Scan for the cell matching the given text and deliver its [x, y] coordinate at center. 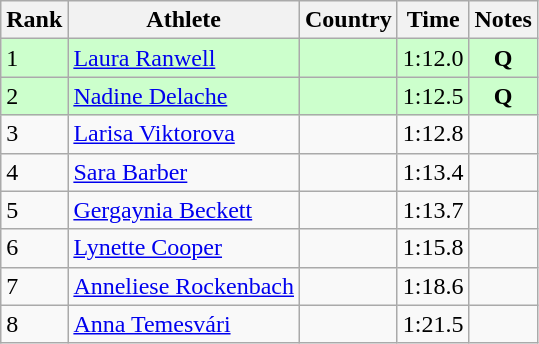
1:12.0 [433, 58]
Country [349, 20]
Anneliese Rockenbach [184, 286]
7 [34, 286]
1:13.7 [433, 210]
1:18.6 [433, 286]
8 [34, 324]
1:13.4 [433, 172]
Sara Barber [184, 172]
4 [34, 172]
Notes [503, 20]
Rank [34, 20]
1:12.5 [433, 96]
Laura Ranwell [184, 58]
5 [34, 210]
Anna Temesvári [184, 324]
Athlete [184, 20]
Gergaynia Beckett [184, 210]
1:15.8 [433, 248]
3 [34, 134]
2 [34, 96]
Lynette Cooper [184, 248]
1:21.5 [433, 324]
1 [34, 58]
1:12.8 [433, 134]
Nadine Delache [184, 96]
Time [433, 20]
Larisa Viktorova [184, 134]
6 [34, 248]
